Locate the cell with the specified text and output its [X, Y] center coordinate. 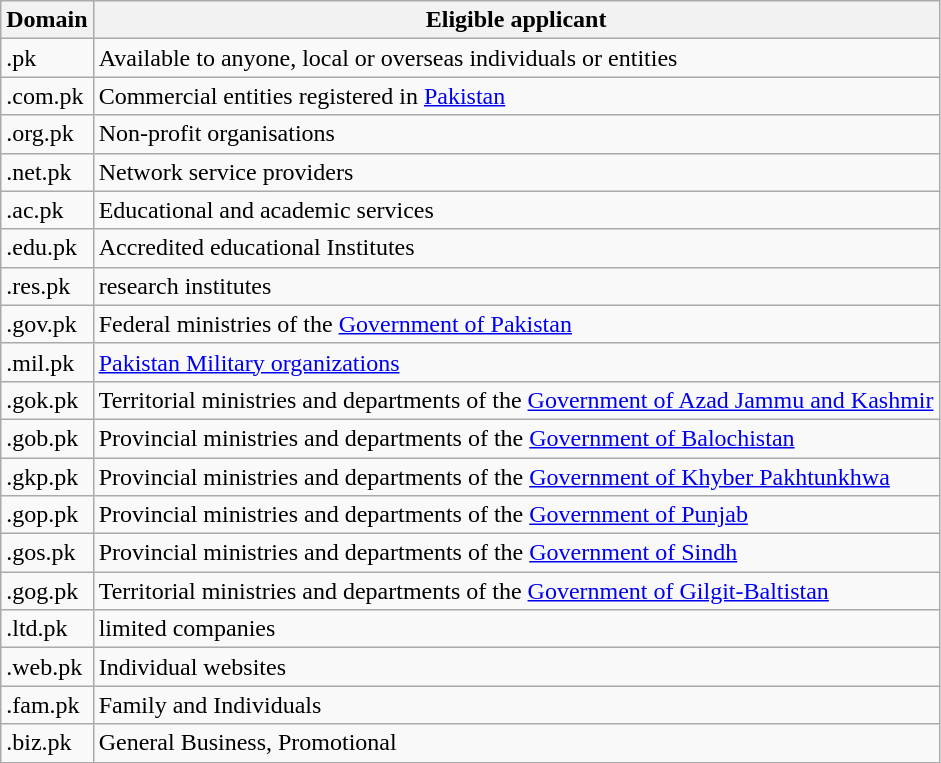
Provincial ministries and departments of the Government of Punjab [516, 515]
Provincial ministries and departments of the Government of Khyber Pakhtunkhwa [516, 477]
.com.pk [47, 96]
.gob.pk [47, 438]
Eligible applicant [516, 20]
Pakistan Military organizations [516, 362]
.gos.pk [47, 553]
Federal ministries of the Government of Pakistan [516, 324]
.res.pk [47, 286]
Domain [47, 20]
.fam.pk [47, 705]
.gov.pk [47, 324]
General Business, Promotional [516, 743]
.edu.pk [47, 248]
research institutes [516, 286]
Available to anyone, local or overseas individuals or entities [516, 58]
.gog.pk [47, 591]
.ac.pk [47, 210]
Commercial entities registered in Pakistan [516, 96]
.mil.pk [47, 362]
Educational and academic services [516, 210]
Territorial ministries and departments of the Government of Azad Jammu and Kashmir [516, 400]
.biz.pk [47, 743]
Provincial ministries and departments of the Government of Sindh [516, 553]
Network service providers [516, 172]
Non-profit organisations [516, 134]
.ltd.pk [47, 629]
.gkp.pk [47, 477]
Individual websites [516, 667]
Accredited educational Institutes [516, 248]
.gop.pk [47, 515]
.pk [47, 58]
.net.pk [47, 172]
.web.pk [47, 667]
limited companies [516, 629]
.gok.pk [47, 400]
Provincial ministries and departments of the Government of Balochistan [516, 438]
.org.pk [47, 134]
Territorial ministries and departments of the Government of Gilgit-Baltistan [516, 591]
Family and Individuals [516, 705]
